Determine the (x, y) coordinate at the center of the cell enclosing the given text.  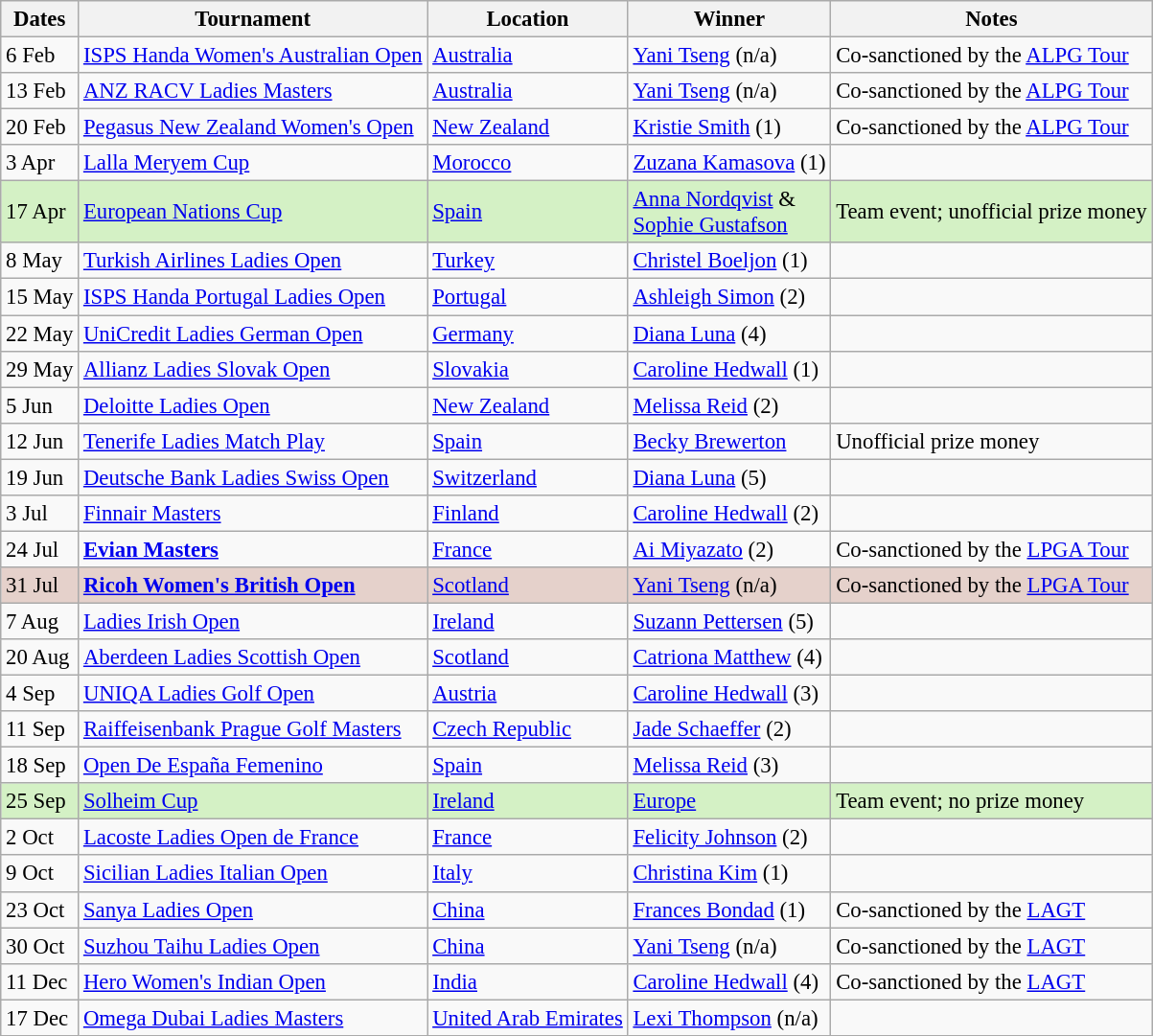
European Nations Cup (253, 213)
Ashleigh Simon (2) (729, 297)
Aberdeen Ladies Scottish Open (253, 657)
Ai Miyazato (2) (729, 549)
United Arab Emirates (527, 1018)
22 May (40, 334)
Caroline Hedwall (2) (729, 514)
11 Sep (40, 729)
Location (527, 19)
Christel Boeljon (1) (729, 262)
Deutsche Bank Ladies Swiss Open (253, 477)
Unofficial prize money (991, 441)
Europe (729, 801)
17 Apr (40, 213)
Lalla Meryem Cup (253, 163)
11 Dec (40, 981)
18 Sep (40, 766)
Diana Luna (5) (729, 477)
Italy (527, 874)
13 Feb (40, 91)
Melissa Reid (3) (729, 766)
Felicity Johnson (2) (729, 838)
20 Aug (40, 657)
Sicilian Ladies Italian Open (253, 874)
Turkish Airlines Ladies Open (253, 262)
Becky Brewerton (729, 441)
Turkey (527, 262)
Czech Republic (527, 729)
8 May (40, 262)
2 Oct (40, 838)
29 May (40, 369)
31 Jul (40, 586)
Portugal (527, 297)
Ladies Irish Open (253, 621)
Caroline Hedwall (3) (729, 694)
Tournament (253, 19)
Raiffeisenbank Prague Golf Masters (253, 729)
Team event; no prize money (991, 801)
Allianz Ladies Slovak Open (253, 369)
5 Jun (40, 405)
Anna Nordqvist &Sophie Gustafson (729, 213)
15 May (40, 297)
Pegasus New Zealand Women's Open (253, 127)
17 Dec (40, 1018)
Frances Bondad (1) (729, 909)
Suzann Pettersen (5) (729, 621)
12 Jun (40, 441)
Finland (527, 514)
Suzhou Taihu Ladies Open (253, 946)
India (527, 981)
Deloitte Ladies Open (253, 405)
23 Oct (40, 909)
6 Feb (40, 56)
Kristie Smith (1) (729, 127)
Melissa Reid (2) (729, 405)
25 Sep (40, 801)
Jade Schaeffer (2) (729, 729)
Austria (527, 694)
20 Feb (40, 127)
Winner (729, 19)
19 Jun (40, 477)
7 Aug (40, 621)
Lacoste Ladies Open de France (253, 838)
Team event; unofficial prize money (991, 213)
Hero Women's Indian Open (253, 981)
UniCredit Ladies German Open (253, 334)
Switzerland (527, 477)
3 Jul (40, 514)
ANZ RACV Ladies Masters (253, 91)
Caroline Hedwall (1) (729, 369)
Open De España Femenino (253, 766)
3 Apr (40, 163)
9 Oct (40, 874)
Diana Luna (4) (729, 334)
30 Oct (40, 946)
Morocco (527, 163)
Ricoh Women's British Open (253, 586)
Zuzana Kamasova (1) (729, 163)
Germany (527, 334)
Caroline Hedwall (4) (729, 981)
ISPS Handa Portugal Ladies Open (253, 297)
Evian Masters (253, 549)
Solheim Cup (253, 801)
4 Sep (40, 694)
Finnair Masters (253, 514)
Christina Kim (1) (729, 874)
Omega Dubai Ladies Masters (253, 1018)
24 Jul (40, 549)
Notes (991, 19)
Sanya Ladies Open (253, 909)
Slovakia (527, 369)
Tenerife Ladies Match Play (253, 441)
Dates (40, 19)
Lexi Thompson (n/a) (729, 1018)
UNIQA Ladies Golf Open (253, 694)
Catriona Matthew (4) (729, 657)
ISPS Handa Women's Australian Open (253, 56)
